Identify which cell holds the provided text, then report its [X, Y] central coordinate. 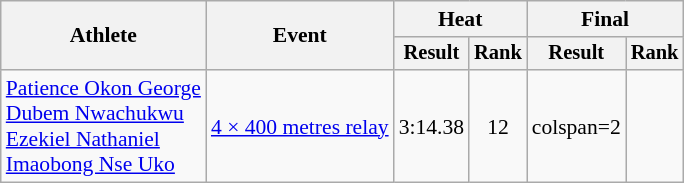
colspan=2 [576, 126]
Final [606, 19]
Patience Okon GeorgeDubem NwachukwuEzekiel NathanielImaobong Nse Uko [104, 126]
12 [498, 126]
4 × 400 metres relay [300, 126]
Heat [460, 19]
Event [300, 36]
Athlete [104, 36]
3:14.38 [432, 126]
